Capture the cell that displays the provided text and extract its (X, Y) central coordinate. 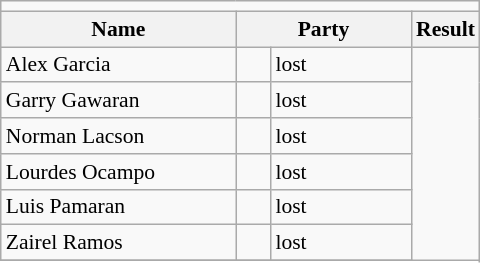
Result (446, 29)
Norman Lacson (118, 136)
Alex Garcia (118, 65)
Zairel Ramos (118, 243)
Garry Gawaran (118, 101)
Name (118, 29)
Luis Pamaran (118, 207)
Lourdes Ocampo (118, 172)
Party (324, 29)
